Determine the [x, y] coordinate at the center of the cell enclosing the given text.  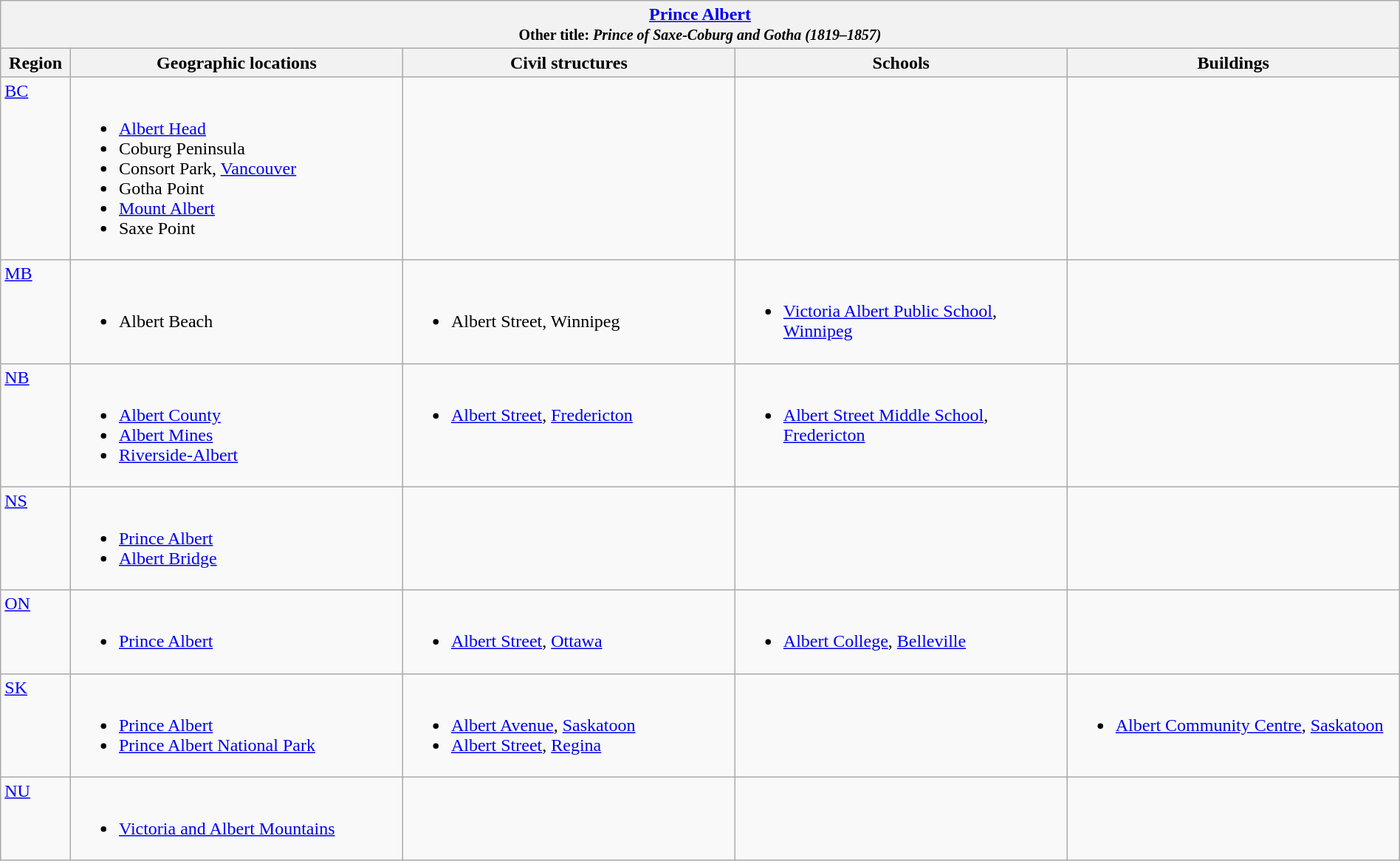
Albert Street, Ottawa [569, 632]
Schools [901, 63]
Prince AlbertAlbert Bridge [236, 538]
NB [35, 425]
Geographic locations [236, 63]
Region [35, 63]
Albert Street Middle School, Fredericton [901, 425]
BC [35, 168]
NU [35, 818]
Prince AlbertOther title: Prince of Saxe-Coburg and Gotha (1819–1857) [700, 25]
Buildings [1233, 63]
Prince AlbertPrince Albert National Park [236, 725]
Prince Albert [236, 632]
Albert Beach [236, 312]
Albert Street, Winnipeg [569, 312]
Albert HeadCoburg PeninsulaConsort Park, VancouverGotha PointMount AlbertSaxe Point [236, 168]
SK [35, 725]
Victoria Albert Public School, Winnipeg [901, 312]
Albert CountyAlbert MinesRiverside-Albert [236, 425]
Albert College, Belleville [901, 632]
ON [35, 632]
Victoria and Albert Mountains [236, 818]
Albert Community Centre, Saskatoon [1233, 725]
NS [35, 538]
Albert Street, Fredericton [569, 425]
MB [35, 312]
Civil structures [569, 63]
Albert Avenue, SaskatoonAlbert Street, Regina [569, 725]
